Detect which cell encompasses the target text, then output its (X, Y) center coordinate. 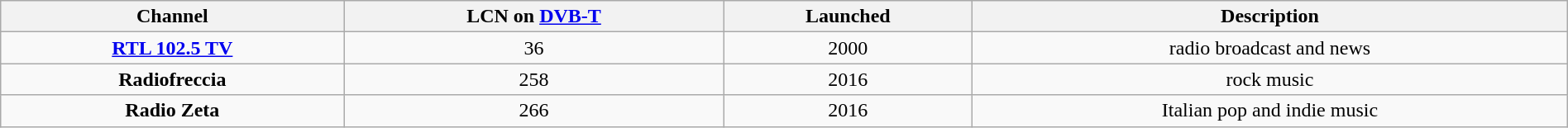
Description (1270, 17)
Italian pop and indie music (1270, 111)
36 (534, 48)
258 (534, 79)
rock music (1270, 79)
2000 (849, 48)
LCN on DVB-T (534, 17)
Channel (172, 17)
Radio Zeta (172, 111)
radio broadcast and news (1270, 48)
Launched (849, 17)
266 (534, 111)
Radiofreccia (172, 79)
RTL 102.5 TV (172, 48)
